Extract the [X, Y] coordinate from the center of the cell holding the provided text.  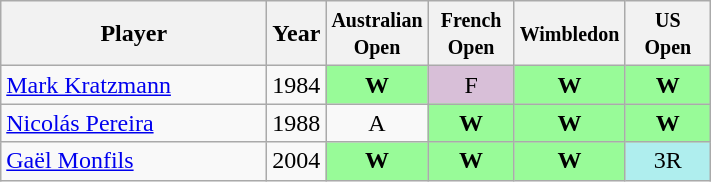
2004 [296, 161]
Player [134, 34]
A [377, 123]
Wimbledon [570, 34]
Nicolás Pereira [134, 123]
Australian Open [377, 34]
3R [668, 161]
1984 [296, 85]
US Open [668, 34]
F [471, 85]
Year [296, 34]
Mark Kratzmann [134, 85]
1988 [296, 123]
Gaël Monfils [134, 161]
French Open [471, 34]
